Provide the [X, Y] coordinate of the cell's center where the given text is located.  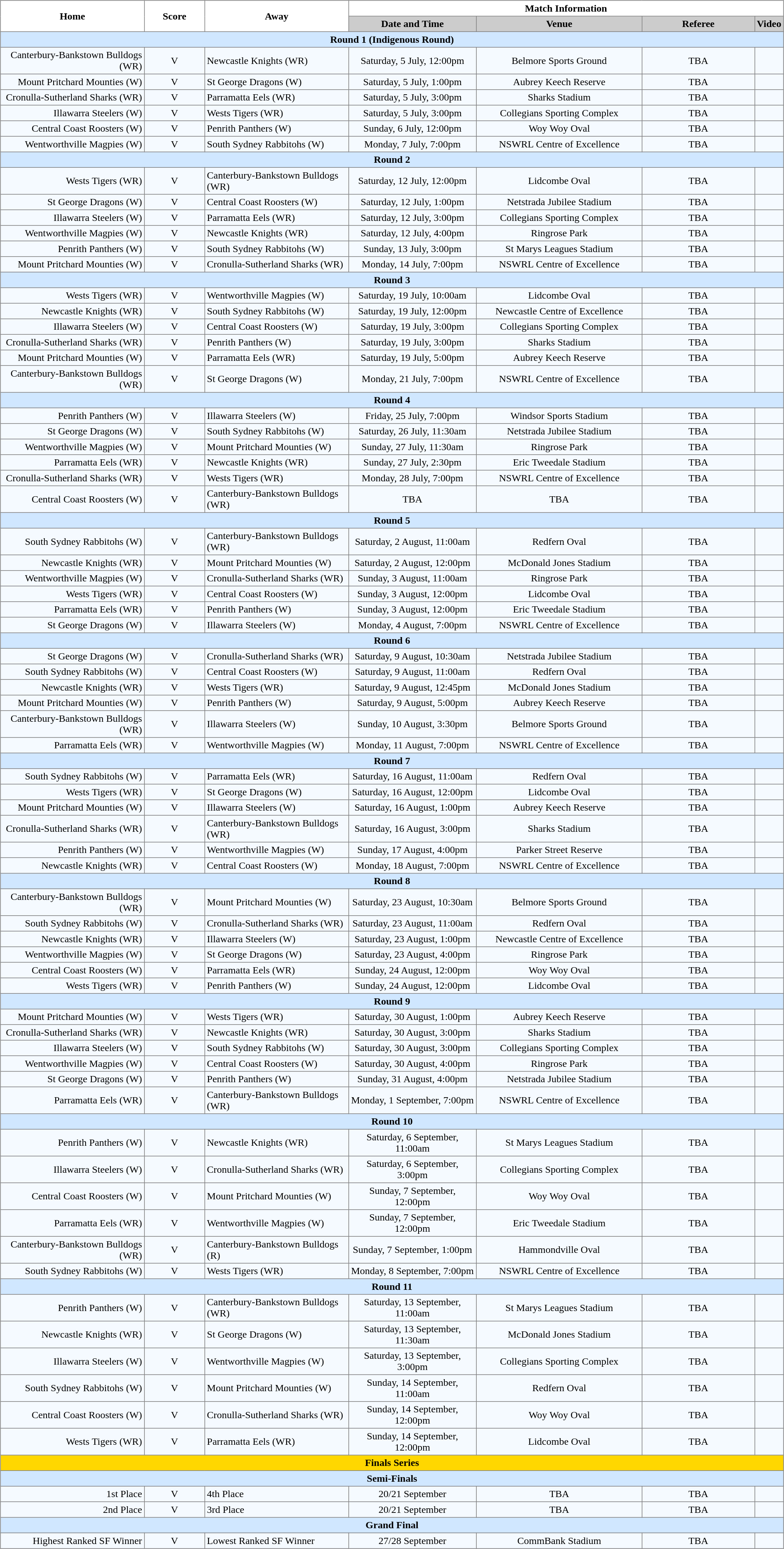
Monday, 28 July, 7:00pm [412, 478]
Monday, 1 September, 7:00pm [412, 1100]
Round 9 [392, 1001]
Finals Series [392, 1463]
Sunday, 31 August, 4:00pm [412, 1079]
Saturday, 12 July, 12:00pm [412, 181]
Saturday, 6 September, 11:00am [412, 1142]
Lowest Ranked SF Winner [277, 1541]
Venue [559, 24]
Match Information [566, 8]
Saturday, 23 August, 10:30am [412, 902]
Sunday, 27 July, 11:30am [412, 447]
Parker Street Reserve [559, 850]
Saturday, 12 July, 1:00pm [412, 202]
Highest Ranked SF Winner [72, 1541]
Saturday, 26 July, 11:30am [412, 431]
Saturday, 13 September, 11:00am [412, 1308]
Saturday, 9 August, 12:45pm [412, 687]
Saturday, 13 September, 11:30am [412, 1334]
Saturday, 12 July, 4:00pm [412, 233]
Monday, 7 July, 7:00pm [412, 144]
Sunday, 13 July, 3:00pm [412, 249]
Saturday, 2 August, 11:00am [412, 542]
Semi-Finals [392, 1478]
Sunday, 10 August, 3:30pm [412, 724]
Saturday, 23 August, 11:00am [412, 924]
Round 8 [392, 881]
Grand Final [392, 1525]
Round 11 [392, 1287]
Saturday, 16 August, 3:00pm [412, 828]
Home [72, 16]
Round 5 [392, 520]
Saturday, 9 August, 10:30am [412, 656]
Round 3 [392, 280]
4th Place [277, 1494]
Saturday, 13 September, 3:00pm [412, 1361]
Sunday, 17 August, 4:00pm [412, 850]
Windsor Sports Stadium [559, 416]
Saturday, 19 July, 10:00am [412, 296]
Away [277, 16]
1st Place [72, 1494]
Monday, 18 August, 7:00pm [412, 865]
Saturday, 23 August, 4:00pm [412, 955]
Round 10 [392, 1122]
Round 6 [392, 641]
Video [769, 24]
Saturday, 9 August, 11:00am [412, 672]
Canterbury-Bankstown Bulldogs (R) [277, 1250]
Saturday, 19 July, 12:00pm [412, 311]
Hammondville Oval [559, 1250]
Saturday, 5 July, 1:00pm [412, 82]
Saturday, 12 July, 3:00pm [412, 218]
Saturday, 23 August, 1:00pm [412, 939]
Monday, 4 August, 7:00pm [412, 625]
Saturday, 9 August, 5:00pm [412, 703]
Round 7 [392, 761]
Saturday, 5 July, 12:00pm [412, 61]
Monday, 8 September, 7:00pm [412, 1271]
Saturday, 2 August, 12:00pm [412, 563]
Monday, 14 July, 7:00pm [412, 265]
27/28 September [412, 1541]
3rd Place [277, 1510]
CommBank Stadium [559, 1541]
Monday, 11 August, 7:00pm [412, 745]
Date and Time [412, 24]
Saturday, 30 August, 4:00pm [412, 1064]
Sunday, 7 September, 1:00pm [412, 1250]
Saturday, 19 July, 5:00pm [412, 358]
Round 1 (Indigenous Round) [392, 39]
Round 4 [392, 400]
Friday, 25 July, 7:00pm [412, 416]
Sunday, 3 August, 11:00am [412, 578]
Sunday, 14 September, 11:00am [412, 1388]
Saturday, 16 August, 1:00pm [412, 808]
Saturday, 30 August, 1:00pm [412, 1017]
Saturday, 16 August, 11:00am [412, 777]
2nd Place [72, 1510]
Sunday, 6 July, 12:00pm [412, 129]
Saturday, 16 August, 12:00pm [412, 792]
Referee [698, 24]
Sunday, 27 July, 2:30pm [412, 463]
Round 2 [392, 160]
Score [174, 16]
Monday, 21 July, 7:00pm [412, 379]
Saturday, 6 September, 3:00pm [412, 1169]
